Determine the (x, y) coordinate at the center of the cell enclosing the given text.  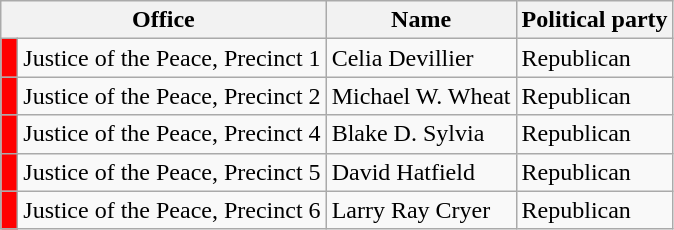
Name (421, 20)
Justice of the Peace, Precinct 2 (172, 96)
Justice of the Peace, Precinct 5 (172, 172)
Justice of the Peace, Precinct 4 (172, 134)
David Hatfield (421, 172)
Larry Ray Cryer (421, 210)
Justice of the Peace, Precinct 1 (172, 58)
Political party (594, 20)
Justice of the Peace, Precinct 6 (172, 210)
Michael W. Wheat (421, 96)
Office (164, 20)
Celia Devillier (421, 58)
Blake D. Sylvia (421, 134)
